For the text-containing cell, return its midpoint in (X, Y) coordinate format. 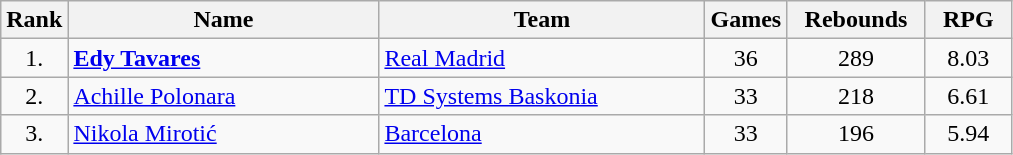
6.61 (968, 96)
5.94 (968, 134)
218 (856, 96)
8.03 (968, 58)
36 (746, 58)
Barcelona (542, 134)
Edy Tavares (224, 58)
Name (224, 20)
RPG (968, 20)
3. (34, 134)
Achille Polonara (224, 96)
Real Madrid (542, 58)
TD Systems Baskonia (542, 96)
1. (34, 58)
Rank (34, 20)
2. (34, 96)
289 (856, 58)
Rebounds (856, 20)
Games (746, 20)
Nikola Mirotić (224, 134)
Team (542, 20)
196 (856, 134)
